Determine the [X, Y] coordinate at the center of the cell enclosing the given text.  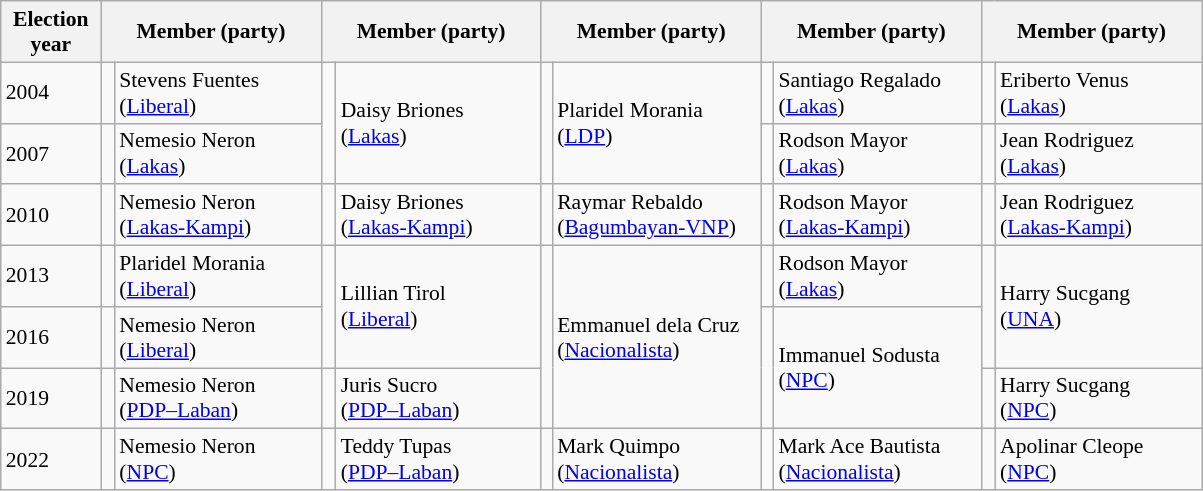
Jean Rodriguez(Lakas) [1098, 154]
Stevens Fuentes(Liberal) [218, 92]
2010 [51, 216]
2019 [51, 398]
Harry Sucgang(UNA) [1098, 307]
Nemesio Neron(Liberal) [218, 338]
Santiago Regalado(Lakas) [877, 92]
Juris Sucro(PDP–Laban) [438, 398]
Jean Rodriguez(Lakas-Kampi) [1098, 216]
Mark Quimpo(Nacionalista) [656, 460]
Plaridel Morania(LDP) [656, 123]
2007 [51, 154]
Nemesio Neron(Lakas) [218, 154]
Nemesio Neron(PDP–Laban) [218, 398]
Teddy Tupas(PDP–Laban) [438, 460]
Eriberto Venus(Lakas) [1098, 92]
Lillian Tirol(Liberal) [438, 307]
Apolinar Cleope(NPC) [1098, 460]
Harry Sucgang(NPC) [1098, 398]
2013 [51, 276]
Mark Ace Bautista(Nacionalista) [877, 460]
Plaridel Morania(Liberal) [218, 276]
Emmanuel dela Cruz(Nacionalista) [656, 338]
Nemesio Neron(NPC) [218, 460]
Electionyear [51, 32]
Rodson Mayor(Lakas-Kampi) [877, 216]
2022 [51, 460]
Nemesio Neron(Lakas-Kampi) [218, 216]
Raymar Rebaldo(Bagumbayan-VNP) [656, 216]
2004 [51, 92]
Daisy Briones(Lakas-Kampi) [438, 216]
Immanuel Sodusta(NPC) [877, 368]
2016 [51, 338]
Daisy Briones(Lakas) [438, 123]
